From the cell containing the given text, extract its center point as [X, Y] coordinate. 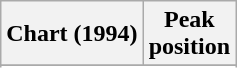
Chart (1994) [72, 34]
Peakposition [189, 34]
